Find where the given text appears and provide that cell's center as [X, Y] coordinate. 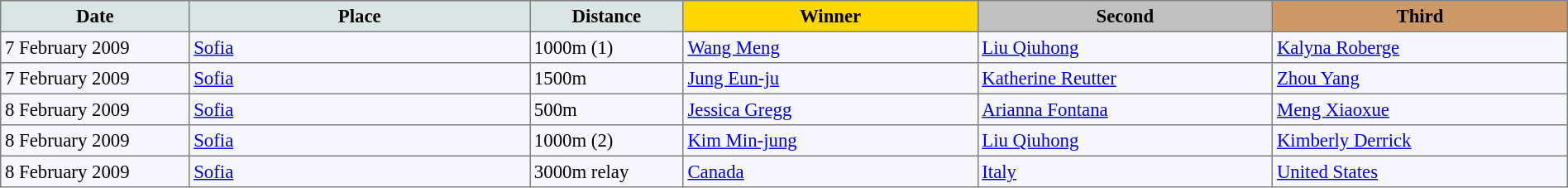
Meng Xiaoxue [1421, 109]
Date [95, 17]
Katherine Reutter [1125, 79]
1000m (2) [607, 141]
Zhou Yang [1421, 79]
500m [607, 109]
United States [1421, 171]
Kalyna Roberge [1421, 47]
Winner [830, 17]
Jessica Gregg [830, 109]
3000m relay [607, 171]
Italy [1125, 171]
1000m (1) [607, 47]
Jung Eun-ju [830, 79]
Arianna Fontana [1125, 109]
Kim Min-jung [830, 141]
1500m [607, 79]
Kimberly Derrick [1421, 141]
Place [360, 17]
Wang Meng [830, 47]
Third [1421, 17]
Second [1125, 17]
Canada [830, 171]
Distance [607, 17]
